Scan for the cell matching the given text and deliver its [x, y] coordinate at center. 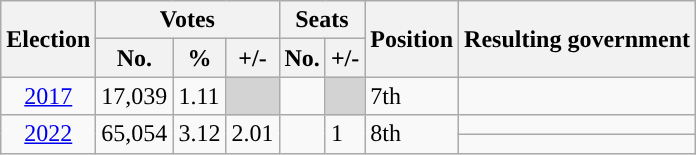
3.12 [200, 134]
Position [412, 39]
Votes [188, 20]
Seats [322, 20]
1 [344, 134]
2017 [48, 96]
% [200, 58]
Election [48, 39]
1.11 [200, 96]
2022 [48, 134]
Resulting government [578, 39]
17,039 [134, 96]
65,054 [134, 134]
2.01 [252, 134]
7th [412, 96]
8th [412, 134]
